Provide the (x, y) coordinate of the cell's center where the given text is located.  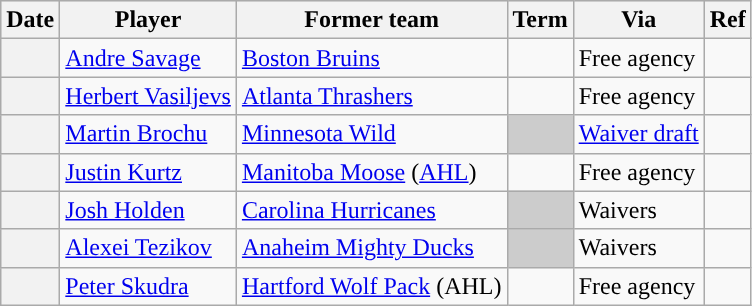
Player (148, 20)
Carolina Hurricanes (372, 210)
Andre Savage (148, 58)
Via (638, 20)
Boston Bruins (372, 58)
Josh Holden (148, 210)
Anaheim Mighty Ducks (372, 248)
Manitoba Moose (AHL) (372, 172)
Date (30, 20)
Minnesota Wild (372, 134)
Term (540, 20)
Martin Brochu (148, 134)
Peter Skudra (148, 286)
Justin Kurtz (148, 172)
Hartford Wolf Pack (AHL) (372, 286)
Atlanta Thrashers (372, 96)
Ref (728, 20)
Alexei Tezikov (148, 248)
Former team (372, 20)
Herbert Vasiljevs (148, 96)
Waiver draft (638, 134)
